For the text-containing cell, return its midpoint in [X, Y] coordinate format. 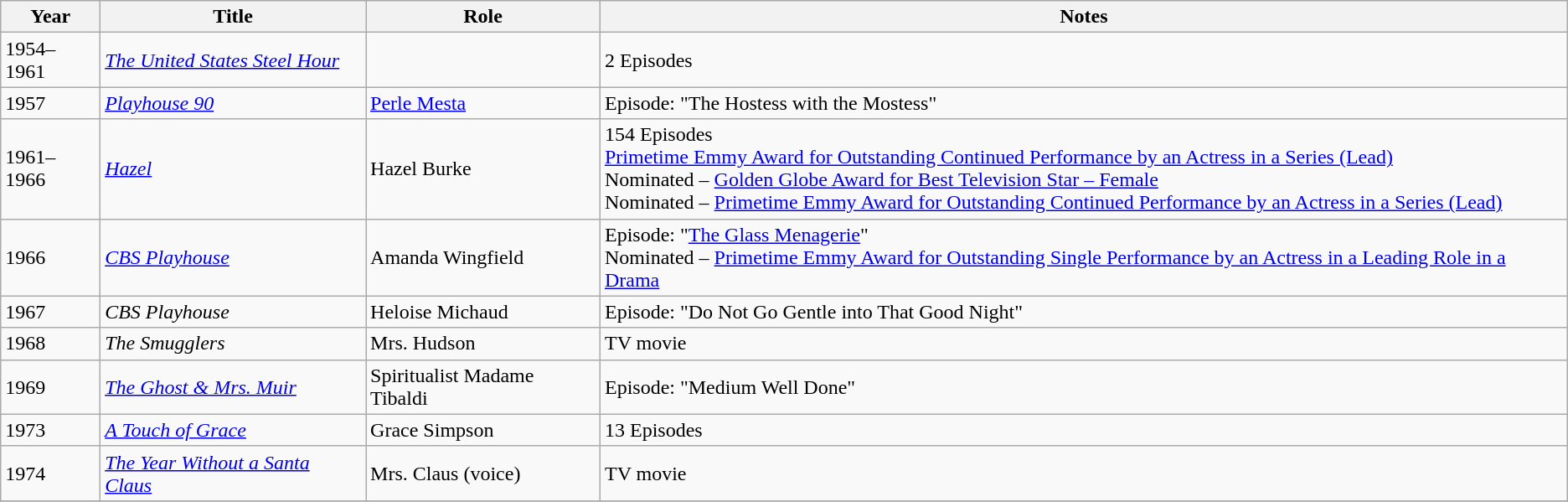
Perle Mesta [483, 103]
Hazel [233, 169]
Hazel Burke [483, 169]
Amanda Wingfield [483, 257]
Playhouse 90 [233, 103]
Episode: "The Glass Menagerie" Nominated – Primetime Emmy Award for Outstanding Single Performance by an Actress in a Leading Role in a Drama [1084, 257]
Mrs. Hudson [483, 344]
1966 [50, 257]
1974 [50, 473]
Spiritualist Madame Tibaldi [483, 387]
Heloise Michaud [483, 312]
13 Episodes [1084, 430]
The United States Steel Hour [233, 60]
Grace Simpson [483, 430]
Year [50, 17]
The Year Without a Santa Claus [233, 473]
The Smugglers [233, 344]
1957 [50, 103]
1973 [50, 430]
2 Episodes [1084, 60]
1969 [50, 387]
Episode: "Medium Well Done" [1084, 387]
1967 [50, 312]
The Ghost & Mrs. Muir [233, 387]
1961–1966 [50, 169]
A Touch of Grace [233, 430]
Title [233, 17]
1968 [50, 344]
Role [483, 17]
Episode: "The Hostess with the Mostess" [1084, 103]
1954–1961 [50, 60]
Episode: "Do Not Go Gentle into That Good Night" [1084, 312]
Notes [1084, 17]
Mrs. Claus (voice) [483, 473]
